Provide the [X, Y] coordinate of the cell's center where the given text is located.  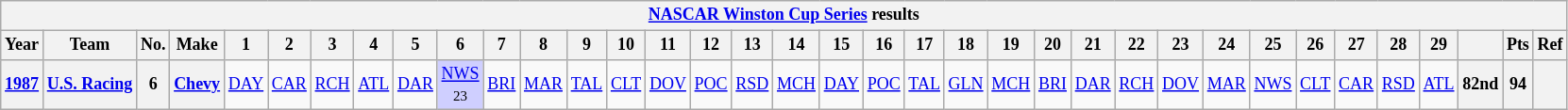
NWS [1273, 85]
Ref [1550, 45]
21 [1093, 45]
8 [544, 45]
Make [197, 45]
26 [1316, 45]
U.S. Racing [89, 85]
17 [924, 45]
28 [1398, 45]
NASCAR Winston Cup Series results [784, 15]
22 [1137, 45]
Team [89, 45]
13 [752, 45]
27 [1357, 45]
Chevy [197, 85]
9 [586, 45]
1 [245, 45]
15 [841, 45]
94 [1518, 85]
7 [502, 45]
GLN [966, 85]
12 [711, 45]
20 [1054, 45]
Pts [1518, 45]
No. [153, 45]
2 [290, 45]
4 [374, 45]
11 [668, 45]
25 [1273, 45]
29 [1439, 45]
82nd [1480, 85]
10 [627, 45]
NWS23 [461, 85]
1987 [23, 85]
14 [797, 45]
Year [23, 45]
23 [1181, 45]
19 [1011, 45]
5 [415, 45]
3 [332, 45]
18 [966, 45]
24 [1226, 45]
16 [884, 45]
